Find where the given text appears and provide that cell's center as (x, y) coordinate. 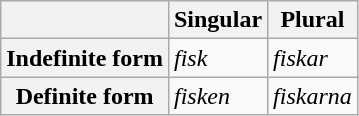
Indefinite form (85, 58)
fiskar (313, 58)
Plural (313, 20)
Singular (218, 20)
Definite form (85, 96)
fiskarna (313, 96)
fisken (218, 96)
fisk (218, 58)
